Scan for the cell matching the given text and deliver its [X, Y] coordinate at center. 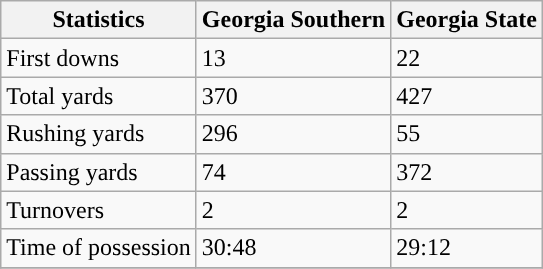
Georgia Southern [293, 20]
Turnovers [99, 210]
372 [467, 172]
Time of possession [99, 248]
55 [467, 134]
74 [293, 172]
370 [293, 96]
Passing yards [99, 172]
Georgia State [467, 20]
22 [467, 58]
30:48 [293, 248]
Statistics [99, 20]
First downs [99, 58]
427 [467, 96]
29:12 [467, 248]
Rushing yards [99, 134]
13 [293, 58]
296 [293, 134]
Total yards [99, 96]
